Determine the (X, Y) coordinate at the center of the cell enclosing the given text.  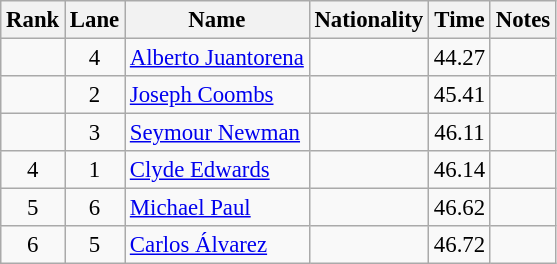
Clyde Edwards (218, 170)
44.27 (460, 58)
Nationality (368, 20)
Notes (522, 20)
46.62 (460, 208)
2 (95, 95)
Michael Paul (218, 208)
45.41 (460, 95)
Time (460, 20)
Seymour Newman (218, 133)
Lane (95, 20)
Name (218, 20)
Alberto Juantorena (218, 58)
Joseph Coombs (218, 95)
1 (95, 170)
Rank (33, 20)
Carlos Álvarez (218, 245)
46.14 (460, 170)
46.11 (460, 133)
3 (95, 133)
46.72 (460, 245)
